Capture the cell that displays the provided text and extract its [X, Y] central coordinate. 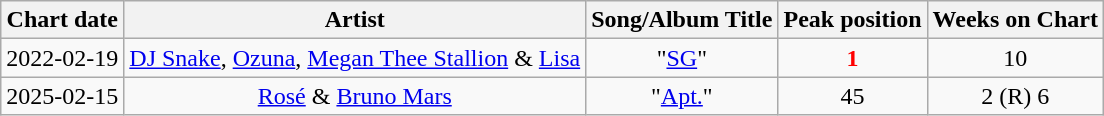
2 (R) 6 [1015, 96]
Weeks on Chart [1015, 20]
2022-02-19 [62, 58]
Song/Album Title [682, 20]
Chart date [62, 20]
10 [1015, 58]
Peak position [852, 20]
"SG" [682, 58]
1 [852, 58]
Rosé & Bruno Mars [355, 96]
2025-02-15 [62, 96]
"Apt." [682, 96]
Artist [355, 20]
45 [852, 96]
DJ Snake, Ozuna, Megan Thee Stallion & Lisa [355, 58]
